Extract the (X, Y) coordinate from the center of the cell holding the provided text.  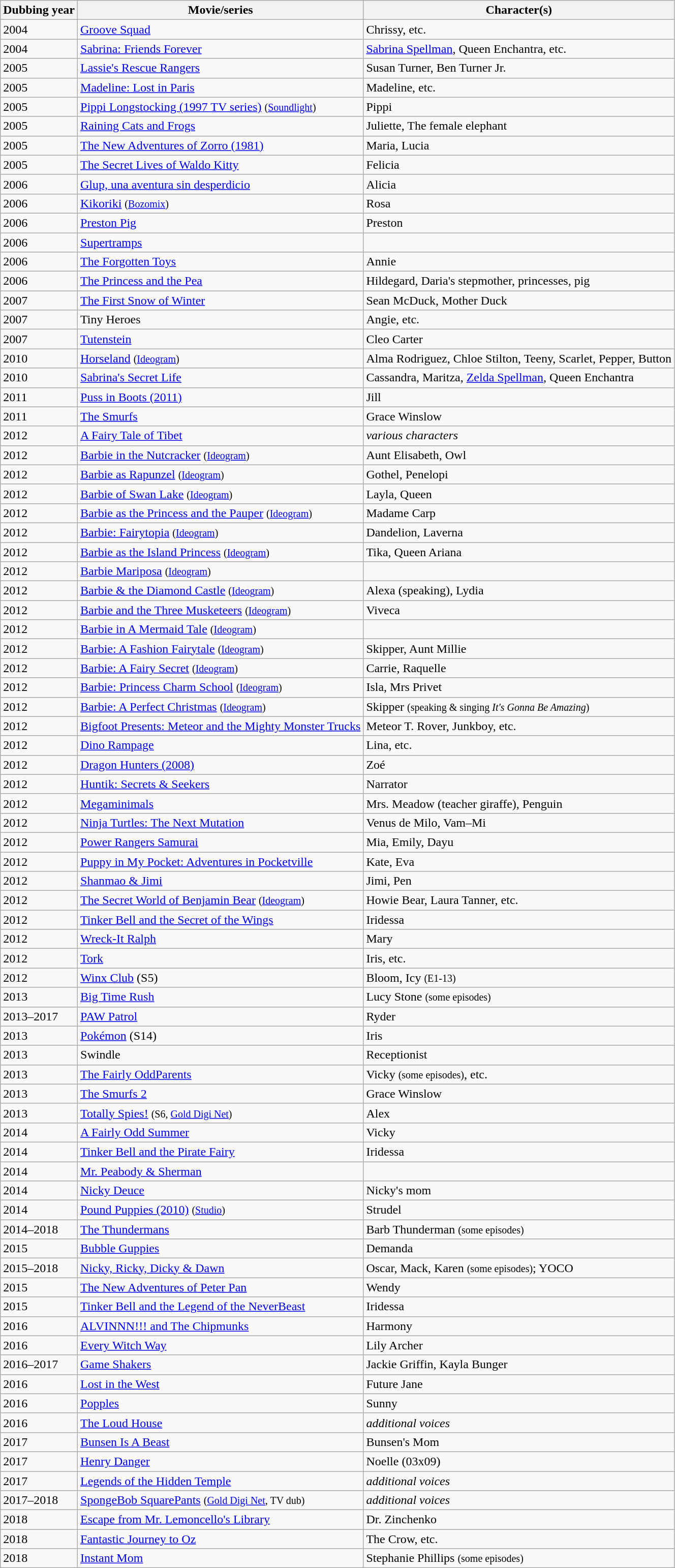
Lina, etc. (519, 745)
2016–2017 (39, 1365)
Venus de Milo, Vam–Mi (519, 823)
Nicky's mom (519, 1191)
The Crow, etc. (519, 1539)
The First Snow of Winter (221, 300)
Layla, Queen (519, 494)
Winx Club (S5) (221, 978)
Viveca (519, 610)
Barbie: A Fairy Secret (Ideogram) (221, 668)
Legends of the Hidden Temple (221, 1481)
Supertramps (221, 243)
Alex (519, 1113)
Power Rangers Samurai (221, 842)
Pound Puppies (2010) (Studio) (221, 1210)
Nicky, Ricky, Dicky & Dawn (221, 1268)
Wendy (519, 1287)
Barbie as the Island Princess (Ideogram) (221, 552)
Horseland (Ideogram) (221, 358)
Alma Rodriguez, Chloe Stilton, Teeny, Scarlet, Pepper, Button (519, 358)
Lost in the West (221, 1384)
Juliette, The female elephant (519, 126)
Puss in Boots (2011) (221, 397)
Wreck-It Ralph (221, 939)
Strudel (519, 1210)
Alexa (speaking), Lydia (519, 591)
various characters (519, 436)
Cassandra, Maritza, Zelda Spellman, Queen Enchantra (519, 378)
Totally Spies! (S6, Gold Digi Net) (221, 1113)
Barbie: Princess Charm School (Ideogram) (221, 687)
Dubbing year (39, 10)
Barbie & the Diamond Castle (Ideogram) (221, 591)
2017–2018 (39, 1500)
Bubble Guppies (221, 1249)
SpongeBob SquarePants (Gold Digi Net, TV dub) (221, 1500)
ALVINNN!!! and The Chipmunks (221, 1326)
Sabrina Spellman, Queen Enchantra, etc. (519, 49)
The Smurfs (221, 416)
Henry Danger (221, 1461)
Iris, etc. (519, 958)
Barbie as the Princess and the Pauper (Ideogram) (221, 513)
Aunt Elisabeth, Owl (519, 455)
Preston Pig (221, 223)
PAW Patrol (221, 1016)
2014–2018 (39, 1229)
Tiny Heroes (221, 320)
Puppy in My Pocket: Adventures in Pocketville (221, 862)
Future Jane (519, 1384)
Character(s) (519, 10)
Gothel, Penelopi (519, 474)
Angie, etc. (519, 320)
Fantastic Journey to Oz (221, 1539)
Receptionist (519, 1055)
Mia, Emily, Dayu (519, 842)
Bloom, Icy (E1-13) (519, 978)
Alicia (519, 184)
Barbie in A Mermaid Tale (Ideogram) (221, 629)
Noelle (03x09) (519, 1461)
Lily Archer (519, 1345)
Sabrina's Secret Life (221, 378)
Chrissy, etc. (519, 29)
Jimi, Pen (519, 881)
Lucy Stone (some episodes) (519, 997)
Dragon Hunters (2008) (221, 765)
Raining Cats and Frogs (221, 126)
The New Adventures of Zorro (1981) (221, 145)
Ninja Turtles: The Next Mutation (221, 823)
The Thundermans (221, 1229)
Popples (221, 1403)
Harmony (519, 1326)
Dandelion, Laverna (519, 532)
Barbie: Fairytopia (Ideogram) (221, 532)
Demanda (519, 1249)
Barbie: A Perfect Christmas (Ideogram) (221, 707)
Tork (221, 958)
Bigfoot Presents: Meteor and the Mighty Monster Trucks (221, 726)
Bunsen Is A Beast (221, 1442)
Jackie Griffin, Kayla Bunger (519, 1365)
Carrie, Raquelle (519, 668)
Madeline, etc. (519, 87)
Mary (519, 939)
Iris (519, 1036)
Lassie's Rescue Rangers (221, 68)
A Fairy Tale of Tibet (221, 436)
Preston (519, 223)
Jill (519, 397)
Tika, Queen Ariana (519, 552)
Barbie: A Fashion Fairytale (Ideogram) (221, 649)
The Loud House (221, 1423)
Escape from Mr. Lemoncello's Library (221, 1520)
Big Time Rush (221, 997)
Felicia (519, 165)
Huntik: Secrets & Seekers (221, 784)
Ryder (519, 1016)
A Fairly Odd Summer (221, 1132)
Dino Rampage (221, 745)
Bunsen's Mom (519, 1442)
Movie/series (221, 10)
Skipper, Aunt Millie (519, 649)
Game Shakers (221, 1365)
Pippi (519, 107)
Tinker Bell and the Legend of the NeverBeast (221, 1307)
Kate, Eva (519, 862)
Zoé (519, 765)
Narrator (519, 784)
Swindle (221, 1055)
Tutenstein (221, 339)
Meteor T. Rover, Junkboy, etc. (519, 726)
Skipper (speaking & singing It's Gonna Be Amazing) (519, 707)
Maria, Lucia (519, 145)
Annie (519, 262)
2015–2018 (39, 1268)
Howie Bear, Laura Tanner, etc. (519, 900)
Barbie Mariposa (Ideogram) (221, 571)
Madeline: Lost in Paris (221, 87)
Barbie and the Three Musketeers (Ideogram) (221, 610)
Vicky (519, 1132)
Barbie of Swan Lake (Ideogram) (221, 494)
Oscar, Mack, Karen (some episodes); YOCO (519, 1268)
Mrs. Meadow (teacher giraffe), Penguin (519, 803)
Sabrina: Friends Forever (221, 49)
Sunny (519, 1403)
Barb Thunderman (some episodes) (519, 1229)
The Smurfs 2 (221, 1094)
Pokémon (S14) (221, 1036)
Madame Carp (519, 513)
Barbie as Rapunzel (Ideogram) (221, 474)
Dr. Zinchenko (519, 1520)
The Secret World of Benjamin Bear (Ideogram) (221, 900)
Isla, Mrs Privet (519, 687)
The Forgotten Toys (221, 262)
Tinker Bell and the Secret of the Wings (221, 920)
Glup, una aventura sin desperdicio (221, 184)
Sean McDuck, Mother Duck (519, 300)
Vicky (some episodes), etc. (519, 1074)
Mr. Peabody & Sherman (221, 1171)
Pippi Longstocking (1997 TV series) (Soundlight) (221, 107)
Groove Squad (221, 29)
Instant Mom (221, 1558)
Susan Turner, Ben Turner Jr. (519, 68)
2013–2017 (39, 1016)
The Secret Lives of Waldo Kitty (221, 165)
Stephanie Phillips (some episodes) (519, 1558)
Shanmao & Jimi (221, 881)
Hildegard, Daria's stepmother, princesses, pig (519, 281)
Tinker Bell and the Pirate Fairy (221, 1152)
Kikoriki (Bozomix) (221, 203)
Nicky Deuce (221, 1191)
The Princess and the Pea (221, 281)
Rosa (519, 203)
The New Adventures of Peter Pan (221, 1287)
Every Witch Way (221, 1345)
Megaminimals (221, 803)
Barbie in the Nutcracker (Ideogram) (221, 455)
The Fairly OddParents (221, 1074)
Cleo Carter (519, 339)
